Find where the given text appears and provide that cell's center as [x, y] coordinate. 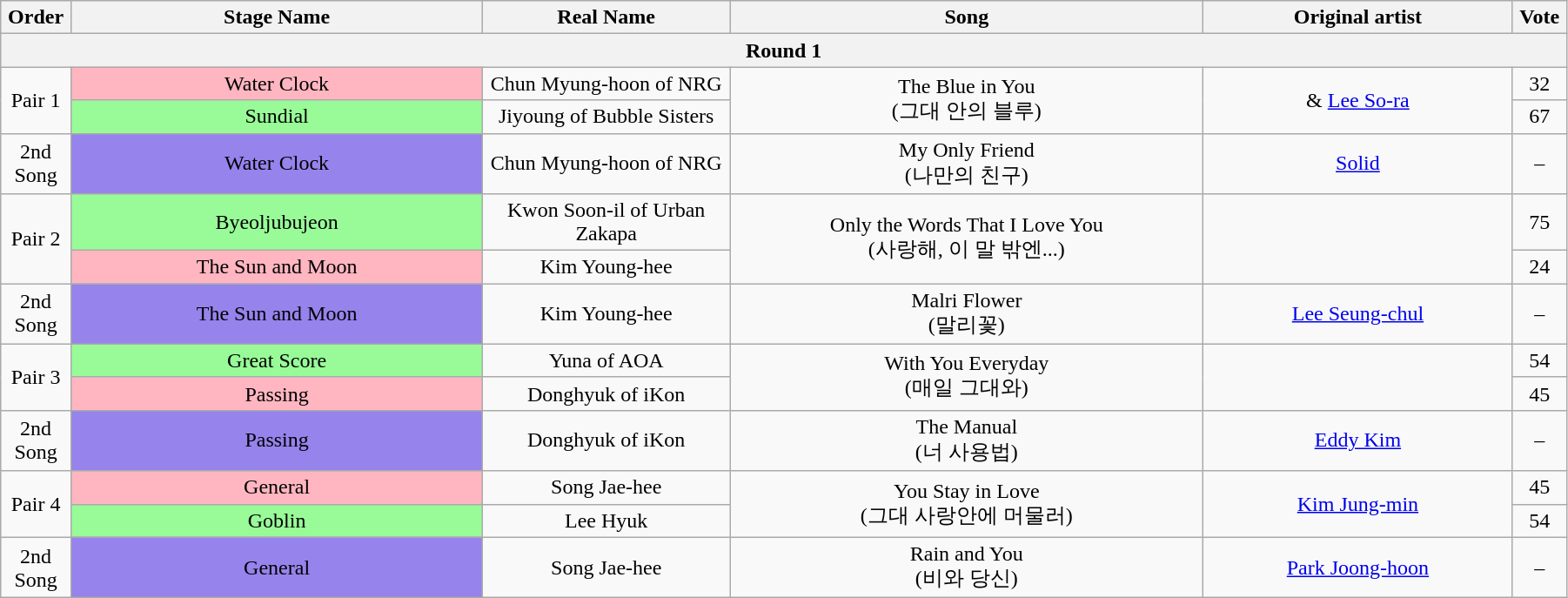
With You Everyday(매일 그대와) [967, 377]
You Stay in Love(그대 사랑안에 머물러) [967, 504]
Jiyoung of Bubble Sisters [606, 117]
Pair 2 [37, 239]
Stage Name [277, 17]
Goblin [277, 521]
Yuna of AOA [606, 360]
Only the Words That I Love You(사랑해, 이 말 밖엔...) [967, 239]
Byeoljubujeon [277, 223]
Lee Seung-chul [1357, 314]
Sundial [277, 117]
My Only Friend(나만의 친구) [967, 164]
Pair 1 [37, 100]
Original artist [1357, 17]
Pair 4 [37, 504]
Eddy Kim [1357, 440]
Real Name [606, 17]
Order [37, 17]
Kim Jung-min [1357, 504]
Solid [1357, 164]
The Blue in You(그대 안의 블루) [967, 100]
Lee Hyuk [606, 521]
32 [1540, 84]
Rain and You(비와 당신) [967, 568]
75 [1540, 223]
Malri Flower(말리꽃) [967, 314]
Park Joong-hoon [1357, 568]
Kwon Soon-il of Urban Zakapa [606, 223]
Round 1 [784, 50]
67 [1540, 117]
Pair 3 [37, 377]
24 [1540, 267]
Song [967, 17]
Great Score [277, 360]
& Lee So-ra [1357, 100]
Vote [1540, 17]
The Manual(너 사용법) [967, 440]
